Extract the (X, Y) coordinate from the center of the cell holding the provided text.  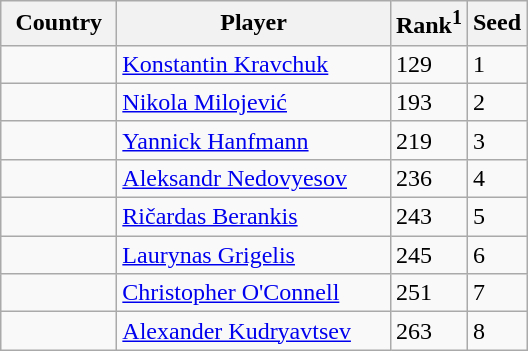
4 (496, 178)
6 (496, 255)
5 (496, 217)
Konstantin Kravchuk (254, 64)
129 (428, 64)
Nikola Milojević (254, 102)
Christopher O'Connell (254, 293)
245 (428, 255)
Rank1 (428, 24)
Yannick Hanfmann (254, 140)
1 (496, 64)
Ričardas Berankis (254, 217)
Player (254, 24)
3 (496, 140)
Country (59, 24)
2 (496, 102)
236 (428, 178)
Seed (496, 24)
251 (428, 293)
263 (428, 331)
219 (428, 140)
243 (428, 217)
7 (496, 293)
8 (496, 331)
Laurynas Grigelis (254, 255)
Aleksandr Nedovyesov (254, 178)
193 (428, 102)
Alexander Kudryavtsev (254, 331)
